Search for the cell housing the specified text and yield its [X, Y] center coordinate. 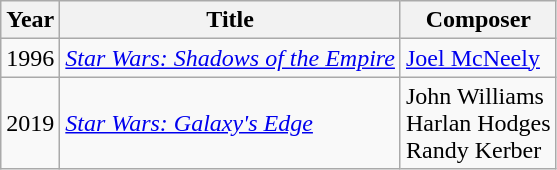
Title [230, 20]
2019 [30, 123]
Star Wars: Shadows of the Empire [230, 58]
Composer [478, 20]
John WilliamsHarlan HodgesRandy Kerber [478, 123]
Joel McNeely [478, 58]
1996 [30, 58]
Year [30, 20]
Star Wars: Galaxy's Edge [230, 123]
